Determine the (x, y) coordinate at the center of the cell enclosing the given text.  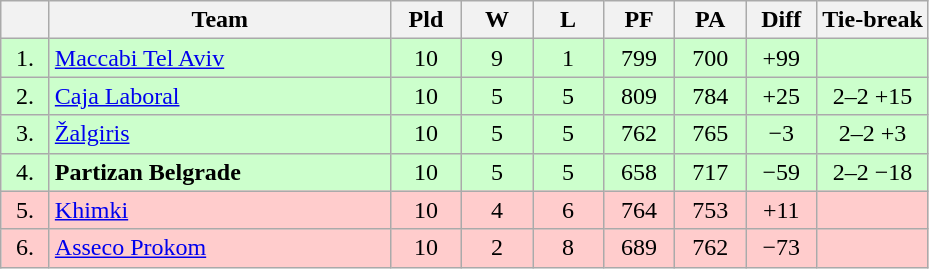
+11 (782, 210)
717 (710, 172)
Pld (426, 20)
6 (568, 210)
2–2 +3 (873, 134)
658 (640, 172)
PA (710, 20)
Khimki (220, 210)
Team (220, 20)
4. (26, 172)
2 (496, 248)
−73 (782, 248)
Maccabi Tel Aviv (220, 58)
Caja Laboral (220, 96)
−3 (782, 134)
+99 (782, 58)
Asseco Prokom (220, 248)
5. (26, 210)
2–2 +15 (873, 96)
6. (26, 248)
764 (640, 210)
700 (710, 58)
−59 (782, 172)
Partizan Belgrade (220, 172)
1 (568, 58)
L (568, 20)
PF (640, 20)
3. (26, 134)
Tie-break (873, 20)
2–2 −18 (873, 172)
689 (640, 248)
2. (26, 96)
+25 (782, 96)
4 (496, 210)
799 (640, 58)
1. (26, 58)
Diff (782, 20)
809 (640, 96)
784 (710, 96)
9 (496, 58)
765 (710, 134)
W (496, 20)
Žalgiris (220, 134)
753 (710, 210)
8 (568, 248)
